Identify which cell holds the provided text, then report its [x, y] central coordinate. 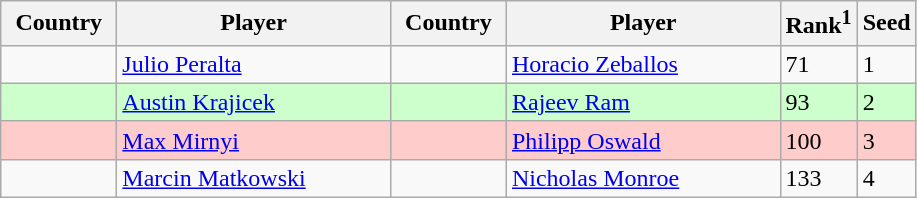
Philipp Oswald [643, 140]
Marcin Matkowski [254, 178]
Seed [886, 24]
Rank1 [818, 24]
93 [818, 102]
71 [818, 64]
4 [886, 178]
Max Mirnyi [254, 140]
Rajeev Ram [643, 102]
100 [818, 140]
3 [886, 140]
Julio Peralta [254, 64]
Austin Krajicek [254, 102]
133 [818, 178]
Horacio Zeballos [643, 64]
2 [886, 102]
Nicholas Monroe [643, 178]
1 [886, 64]
